Find where the given text appears and provide that cell's center as [x, y] coordinate. 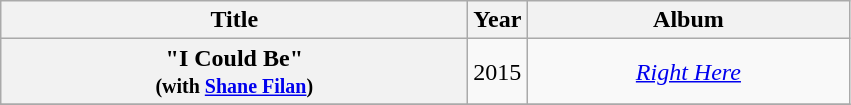
Right Here [688, 72]
Album [688, 20]
"I Could Be" (with Shane Filan) [234, 72]
2015 [498, 72]
Year [498, 20]
Title [234, 20]
